Capture the cell that displays the provided text and extract its [x, y] central coordinate. 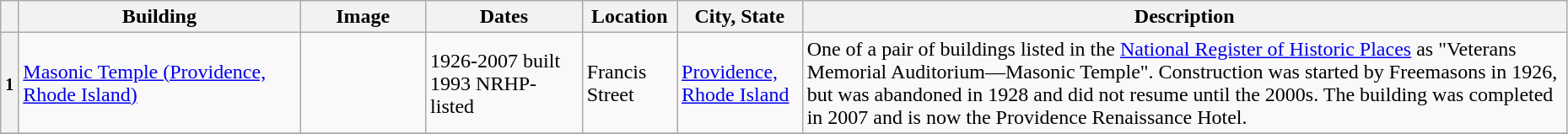
Providence, Rhode Island [741, 83]
Location [629, 17]
Image [363, 17]
Dates [504, 17]
1 [10, 83]
Masonic Temple (Providence, Rhode Island) [159, 83]
City, State [741, 17]
Building [159, 17]
Description [1184, 17]
Francis Street [629, 83]
1926-2007 built1993 NRHP-listed [504, 83]
